Locate the cell with the specified text and output its (x, y) center coordinate. 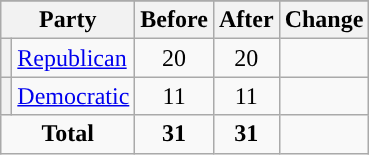
Total (68, 134)
Change (324, 20)
Party (68, 20)
Republican (74, 58)
Before (174, 20)
After (246, 20)
Democratic (74, 96)
